Scan for the cell matching the given text and deliver its [X, Y] coordinate at center. 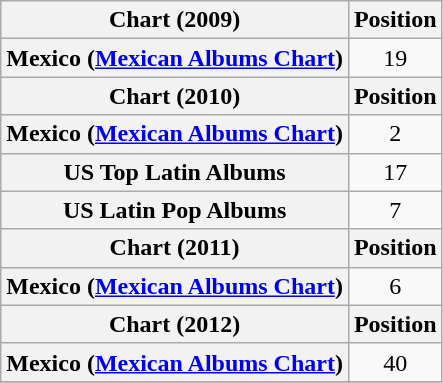
2 [395, 134]
Chart (2012) [175, 324]
US Top Latin Albums [175, 172]
Chart (2011) [175, 248]
40 [395, 362]
7 [395, 210]
17 [395, 172]
US Latin Pop Albums [175, 210]
Chart (2010) [175, 96]
19 [395, 58]
Chart (2009) [175, 20]
6 [395, 286]
